Output the (x, y) coordinate of the center of the cell containing the given text.  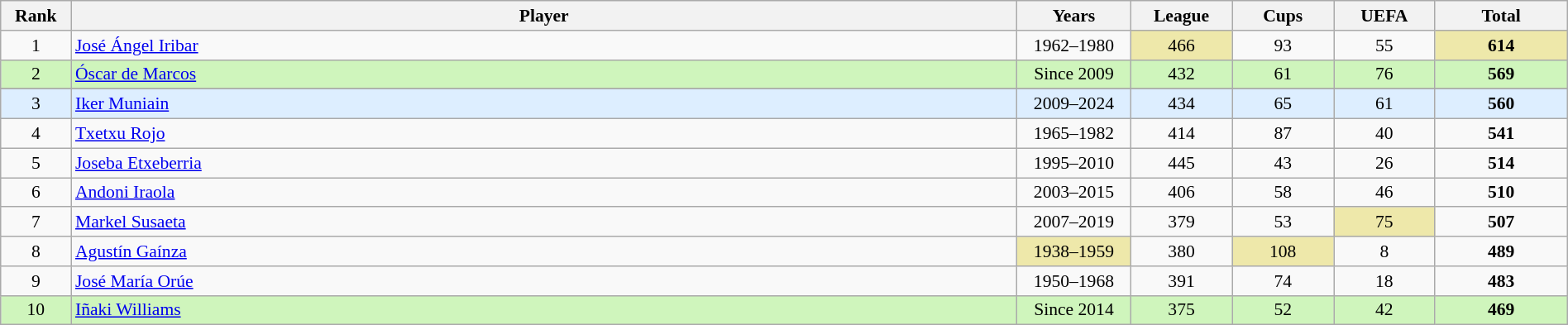
1962–1980 (1074, 45)
406 (1181, 193)
40 (1384, 134)
93 (1284, 45)
74 (1284, 281)
Since 2009 (1074, 74)
1950–1968 (1074, 281)
76 (1384, 74)
10 (36, 310)
1938–1959 (1074, 251)
26 (1384, 163)
46 (1384, 193)
43 (1284, 163)
Markel Susaeta (544, 222)
2003–2015 (1074, 193)
Iñaki Williams (544, 310)
1 (36, 45)
UEFA (1384, 16)
379 (1181, 222)
José María Orúe (544, 281)
560 (1501, 104)
108 (1284, 251)
Years (1074, 16)
7 (36, 222)
75 (1384, 222)
Agustín Gaínza (544, 251)
2 (36, 74)
614 (1501, 45)
466 (1181, 45)
55 (1384, 45)
391 (1181, 281)
Rank (36, 16)
414 (1181, 134)
469 (1501, 310)
Total (1501, 16)
53 (1284, 222)
Cups (1284, 16)
2009–2024 (1074, 104)
1965–1982 (1074, 134)
445 (1181, 163)
José Ángel Iribar (544, 45)
Since 2014 (1074, 310)
380 (1181, 251)
Andoni Iraola (544, 193)
4 (36, 134)
Óscar de Marcos (544, 74)
League (1181, 16)
9 (36, 281)
489 (1501, 251)
Player (544, 16)
569 (1501, 74)
Txetxu Rojo (544, 134)
Joseba Etxeberria (544, 163)
18 (1384, 281)
514 (1501, 163)
87 (1284, 134)
432 (1181, 74)
510 (1501, 193)
1995–2010 (1074, 163)
3 (36, 104)
42 (1384, 310)
52 (1284, 310)
541 (1501, 134)
5 (36, 163)
507 (1501, 222)
2007–2019 (1074, 222)
6 (36, 193)
375 (1181, 310)
434 (1181, 104)
65 (1284, 104)
Iker Muniain (544, 104)
483 (1501, 281)
58 (1284, 193)
